Capture the cell that displays the provided text and extract its [x, y] central coordinate. 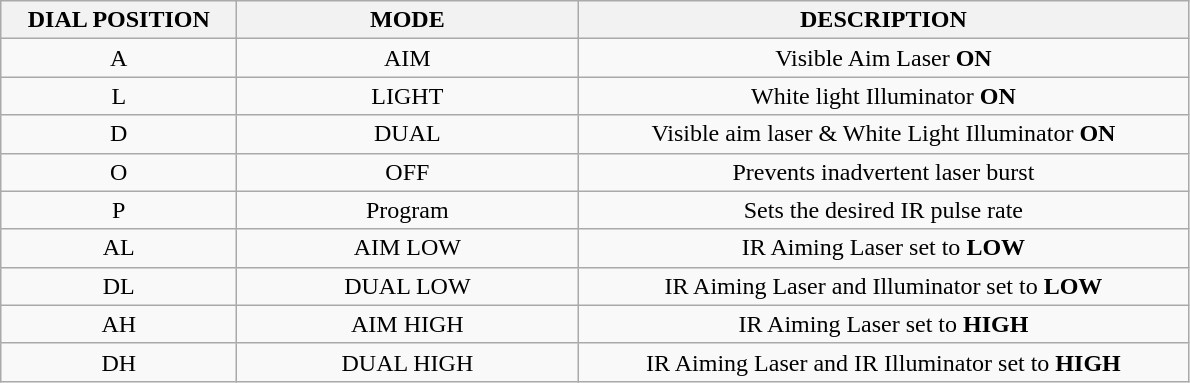
MODE [408, 20]
AIM [408, 58]
DESCRIPTION [884, 20]
DH [119, 362]
DUAL [408, 134]
AIM LOW [408, 248]
P [119, 210]
LIGHT [408, 96]
AIM HIGH [408, 324]
AH [119, 324]
Visible Aim Laser ON [884, 58]
IR Aiming Laser and IR Illuminator set to HIGH [884, 362]
IR Aiming Laser set to HIGH [884, 324]
White light Illuminator ON [884, 96]
AL [119, 248]
L [119, 96]
DUAL LOW [408, 286]
DIAL POSITION [119, 20]
OFF [408, 172]
Prevents inadvertent laser burst [884, 172]
DL [119, 286]
D [119, 134]
IR Aiming Laser set to LOW [884, 248]
Sets the desired IR pulse rate [884, 210]
A [119, 58]
Program [408, 210]
IR Aiming Laser and Illuminator set to LOW [884, 286]
Visible aim laser & White Light Illuminator ON [884, 134]
DUAL HIGH [408, 362]
O [119, 172]
